Extract the [X, Y] coordinate from the center of the cell holding the provided text.  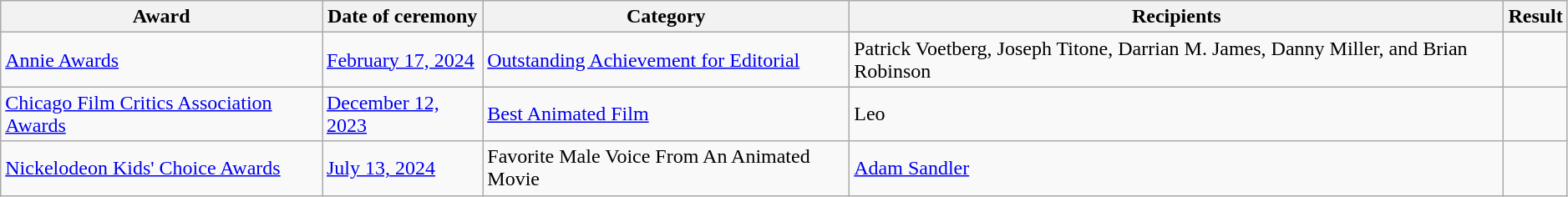
Favorite Male Voice From An Animated Movie [667, 169]
Adam Sandler [1176, 169]
Award [162, 17]
Annie Awards [162, 60]
Category [667, 17]
Recipients [1176, 17]
December 12, 2023 [403, 114]
Leo [1176, 114]
Best Animated Film [667, 114]
Nickelodeon Kids' Choice Awards [162, 169]
February 17, 2024 [403, 60]
Result [1535, 17]
Outstanding Achievement for Editorial [667, 60]
Patrick Voetberg, Joseph Titone, Darrian M. James, Danny Miller, and Brian Robinson [1176, 60]
Chicago Film Critics Association Awards [162, 114]
July 13, 2024 [403, 169]
Date of ceremony [403, 17]
